Extract the (x, y) coordinate from the center of the cell holding the provided text.  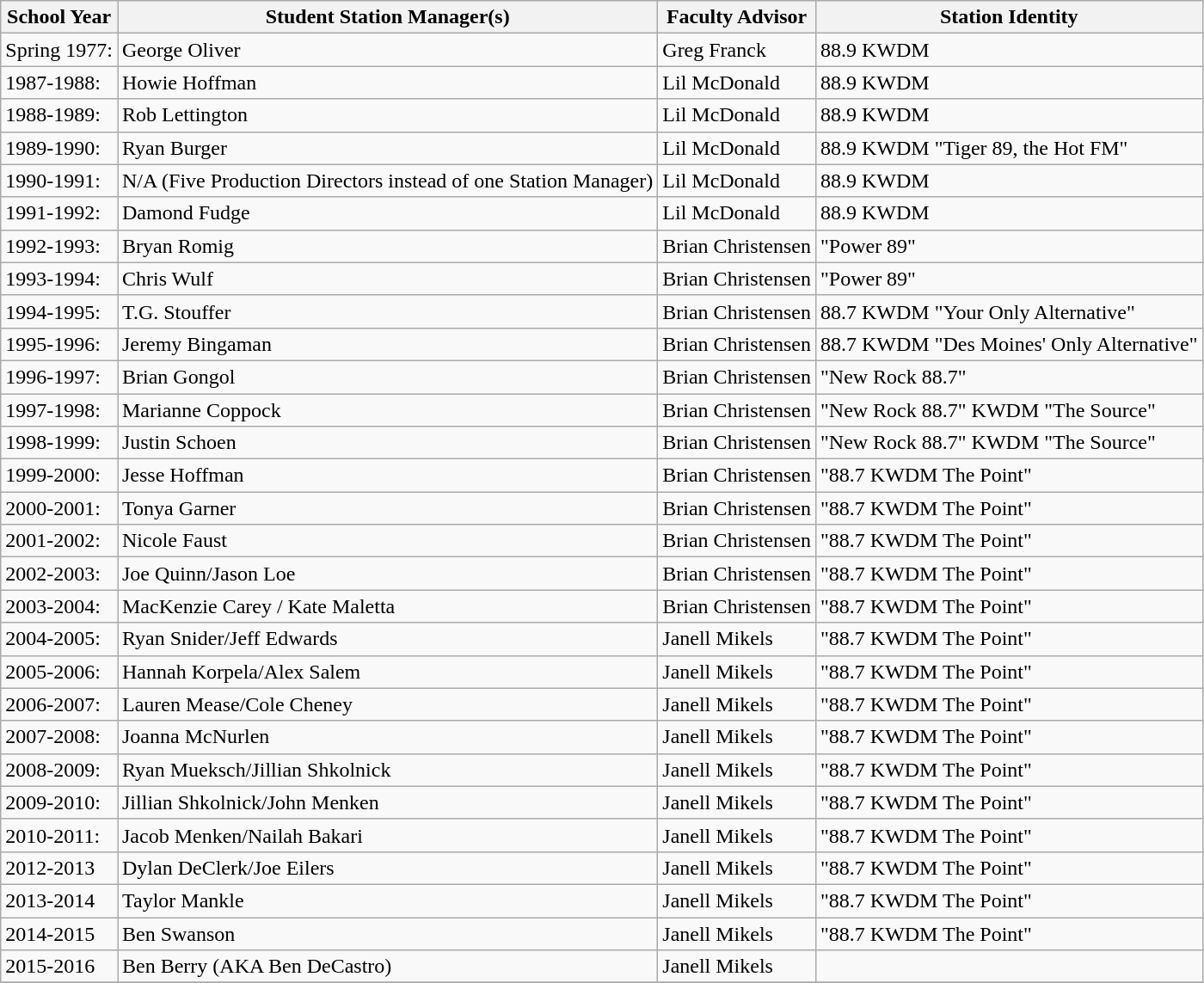
T.G. Stouffer (387, 311)
1999-2000: (59, 476)
Howie Hoffman (387, 83)
Student Station Manager(s) (387, 17)
2002-2003: (59, 574)
2009-2010: (59, 802)
Rob Lettington (387, 115)
2001-2002: (59, 541)
Justin Schoen (387, 443)
2012-2013 (59, 868)
1996-1997: (59, 377)
School Year (59, 17)
Nicole Faust (387, 541)
Faculty Advisor (737, 17)
Chris Wulf (387, 279)
Bryan Romig (387, 246)
Greg Franck (737, 50)
Spring 1977: (59, 50)
88.7 KWDM "Des Moines' Only Alternative" (1009, 344)
Dylan DeClerk/Joe Eilers (387, 868)
Damond Fudge (387, 213)
Marianne Coppock (387, 410)
2013-2014 (59, 900)
Station Identity (1009, 17)
Jacob Menken/Nailah Bakari (387, 835)
Jillian Shkolnick/John Menken (387, 802)
2014-2015 (59, 933)
Taylor Mankle (387, 900)
Jeremy Bingaman (387, 344)
Ryan Snider/Jeff Edwards (387, 639)
Hannah Korpela/Alex Salem (387, 672)
Brian Gongol (387, 377)
Joe Quinn/Jason Loe (387, 574)
Tonya Garner (387, 508)
2007-2008: (59, 737)
1989-1990: (59, 148)
"New Rock 88.7" (1009, 377)
Joanna McNurlen (387, 737)
2006-2007: (59, 704)
88.9 KWDM "Tiger 89, the Hot FM" (1009, 148)
Ryan Mueksch/Jillian Shkolnick (387, 770)
2000-2001: (59, 508)
Ben Berry (AKA Ben DeCastro) (387, 967)
1990-1991: (59, 181)
1994-1995: (59, 311)
2005-2006: (59, 672)
1987-1988: (59, 83)
George Oliver (387, 50)
Ryan Burger (387, 148)
MacKenzie Carey / Kate Maletta (387, 606)
2008-2009: (59, 770)
2004-2005: (59, 639)
2010-2011: (59, 835)
1995-1996: (59, 344)
1998-1999: (59, 443)
Jesse Hoffman (387, 476)
88.7 KWDM "Your Only Alternative" (1009, 311)
Lauren Mease/Cole Cheney (387, 704)
N/A (Five Production Directors instead of one Station Manager) (387, 181)
1992-1993: (59, 246)
1997-1998: (59, 410)
1993-1994: (59, 279)
Ben Swanson (387, 933)
2015-2016 (59, 967)
1988-1989: (59, 115)
2003-2004: (59, 606)
1991-1992: (59, 213)
